Find where the given text appears and provide that cell's center as (x, y) coordinate. 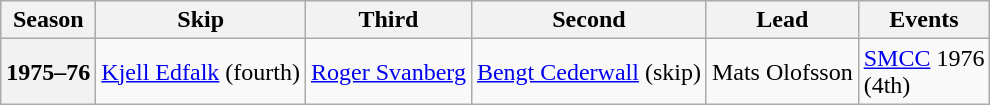
Kjell Edfalk (fourth) (201, 72)
Roger Svanberg (388, 72)
Second (588, 20)
1975–76 (48, 72)
Bengt Cederwall (skip) (588, 72)
Skip (201, 20)
Lead (782, 20)
SMCC 1976 (4th) (924, 72)
Events (924, 20)
Third (388, 20)
Season (48, 20)
Mats Olofsson (782, 72)
